Output the [X, Y] coordinate of the center of the cell containing the given text.  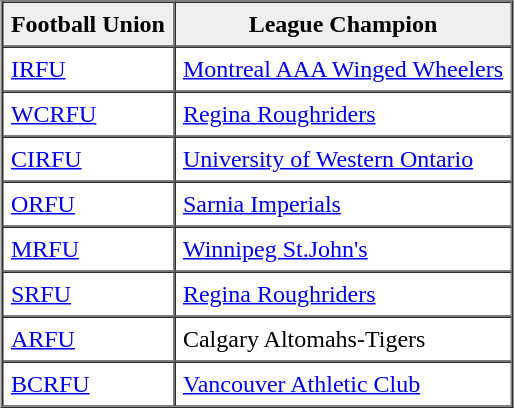
Montreal AAA Winged Wheelers [343, 68]
ORFU [88, 204]
SRFU [88, 294]
University of Western Ontario [343, 158]
Winnipeg St.John's [343, 248]
CIRFU [88, 158]
BCRFU [88, 384]
MRFU [88, 248]
Vancouver Athletic Club [343, 384]
League Champion [343, 24]
Football Union [88, 24]
Calgary Altomahs-Tigers [343, 338]
WCRFU [88, 114]
ARFU [88, 338]
Sarnia Imperials [343, 204]
IRFU [88, 68]
